Locate the cell with the specified text and output its (x, y) center coordinate. 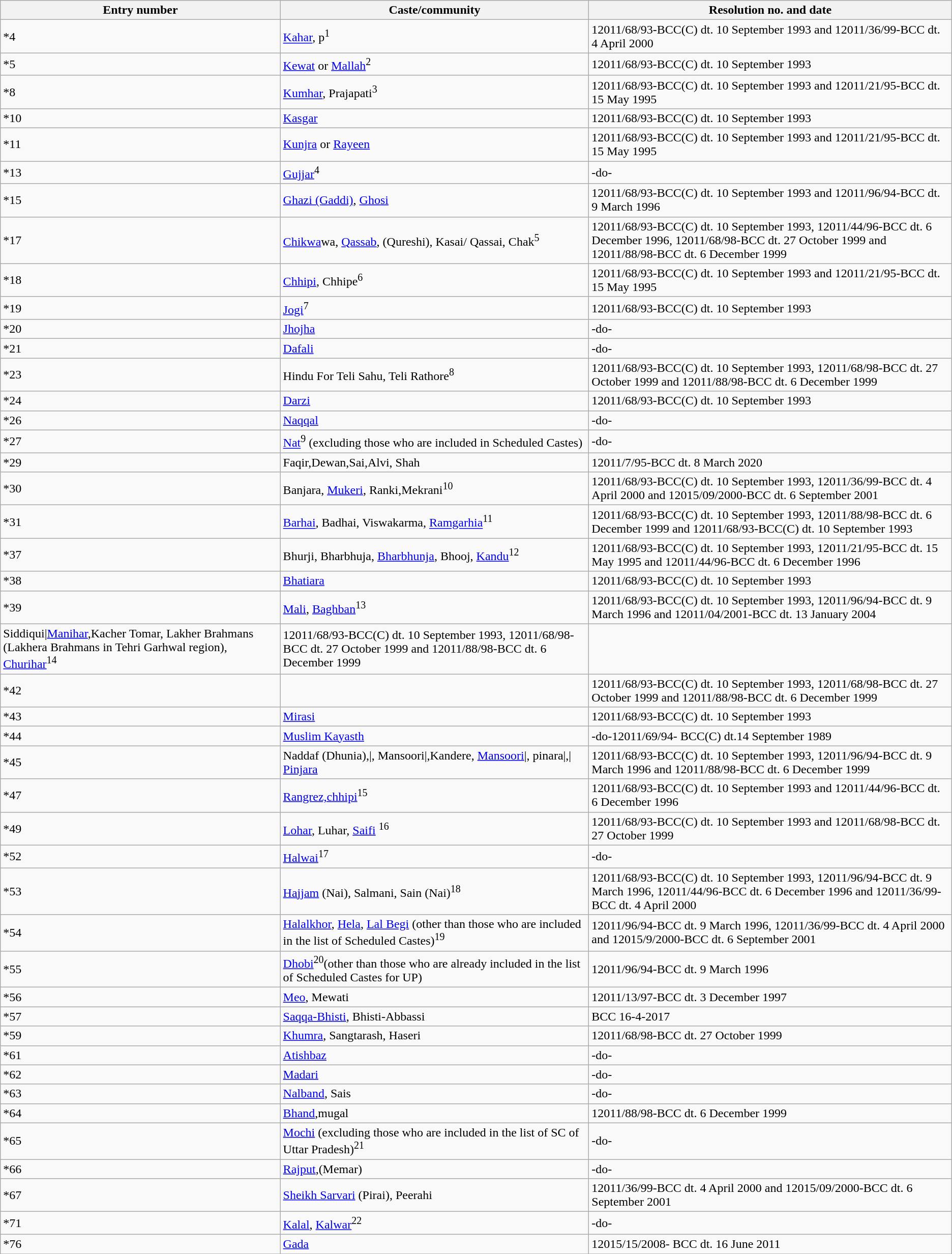
Gujjar4 (434, 173)
*10 (140, 118)
*63 (140, 1094)
Mali, Baghban13 (434, 607)
*44 (140, 736)
*30 (140, 488)
*76 (140, 1244)
Kalal, Kalwar22 (434, 1223)
Gada (434, 1244)
*13 (140, 173)
Banjara, Mukeri, Ranki,Mekrani10 (434, 488)
Resolution no. and date (770, 10)
Bhand,mugal (434, 1113)
12011/68/93-BCC(C) dt. 10 September 1993 and 12011/96/94-BCC dt. 9 March 1996 (770, 200)
Halalkhor, Hela, Lal Begi (other than those who are included in the list of Scheduled Castes)19 (434, 933)
Kewat or Mallah2 (434, 64)
Kasgar (434, 118)
Kunjra or Rayeen (434, 144)
*11 (140, 144)
12011/68/93-BCC(C) dt. 10 September 1993 and 12011/36/99-BCC dt. 4 April 2000 (770, 37)
*67 (140, 1195)
Hajjam (Nai), Salmani, Sain (Nai)18 (434, 891)
Hindu For Teli Sahu, Teli Rathore8 (434, 374)
*56 (140, 997)
*61 (140, 1055)
Dhobi20(other than those who are already included in the list of Scheduled Castes for UP) (434, 969)
*45 (140, 762)
*53 (140, 891)
Halwai17 (434, 857)
Siddiqui|Manihar,Kacher Tomar, Lakher Brahmans (Lakhera Brahmans in Tehri Garhwal region), Churihar14 (140, 649)
*23 (140, 374)
*64 (140, 1113)
Chhipi, Chhipe6 (434, 280)
Madari (434, 1074)
12011/68/93-BCC(C) dt. 10 September 1993 and 12011/68/98-BCC dt. 27 October 1999 (770, 828)
*29 (140, 462)
*42 (140, 691)
12011/68/93-BCC(C) dt. 10 September 1993, 12011/96/94-BCC dt. 9 March 1996, 12011/44/96-BCC dt. 6 December 1996 and 12011/36/99-BCC dt. 4 April 2000 (770, 891)
12011/68/93-BCC(C) dt. 10 September 1993, 12011/88/98-BCC dt. 6 December 1999 and 12011/68/93-BCC(C) dt. 10 September 1993 (770, 522)
*19 (140, 308)
*27 (140, 442)
Jogi7 (434, 308)
Nat9 (excluding those who are included in Scheduled Castes) (434, 442)
Naddaf (Dhunia),|, Mansoori|,Kandere, Mansoori|, pinara|,| Pinjara (434, 762)
Ghazi (Gaddi), Ghosi (434, 200)
Mochi (excluding those who are included in the list of SC of Uttar Pradesh)21 (434, 1141)
*65 (140, 1141)
Dafali (434, 348)
Khumra, Sangtarash, Haseri (434, 1036)
Muslim Kayasth (434, 736)
Naqqal (434, 420)
Jhojha (434, 329)
12011/68/93-BCC(C) dt. 10 September 1993, 12011/21/95-BCC dt. 15 May 1995 and 12011/44/96-BCC dt. 6 December 1996 (770, 555)
Atishbaz (434, 1055)
Saqqa-Bhisti, Bhisti-Abbassi (434, 1016)
*43 (140, 717)
Barhai, Badhai, Viswakarma, Ramgarhia11 (434, 522)
Caste/community (434, 10)
*26 (140, 420)
12011/68/93-BCC(C) dt. 10 September 1993, 12011/96/94-BCC dt. 9 March 1996 and 12011/88/98-BCC dt. 6 December 1999 (770, 762)
12011/36/99-BCC dt. 4 April 2000 and 12015/09/2000-BCC dt. 6 September 2001 (770, 1195)
*38 (140, 581)
*37 (140, 555)
12011/96/94-BCC dt. 9 March 1996 (770, 969)
Kahar, p1 (434, 37)
12011/68/98-BCC dt. 27 October 1999 (770, 1036)
12015/15/2008- BCC dt. 16 June 2011 (770, 1244)
Lohar, Luhar, Saifi 16 (434, 828)
*59 (140, 1036)
*66 (140, 1169)
12011/88/98-BCC dt. 6 December 1999 (770, 1113)
Faqir,Dewan,Sai,Alvi, Shah (434, 462)
Mirasi (434, 717)
BCC 16-4-2017 (770, 1016)
Chikwawa, Qassab, (Qureshi), Kasai/ Qassai, Chak5 (434, 240)
*62 (140, 1074)
*4 (140, 37)
*39 (140, 607)
*17 (140, 240)
Nalband, Sais (434, 1094)
12011/7/95-BCC dt. 8 March 2020 (770, 462)
*54 (140, 933)
Bhurji, Bharbhuja, Bharbhunja, Bhooj, Kandu12 (434, 555)
Meo, Mewati (434, 997)
12011/13/97-BCC dt. 3 December 1997 (770, 997)
*71 (140, 1223)
12011/68/93-BCC(C) dt. 10 September 1993, 12011/36/99-BCC dt. 4 April 2000 and 12015/09/2000-BCC dt. 6 September 2001 (770, 488)
Sheikh Sarvari (Pirai), Peerahi (434, 1195)
*21 (140, 348)
*20 (140, 329)
Kumhar, Prajapati3 (434, 92)
Darzi (434, 401)
-do-12011/69/94- BCC(C) dt.14 September 1989 (770, 736)
*15 (140, 200)
Rangrez,chhipi15 (434, 796)
*57 (140, 1016)
12011/96/94-BCC dt. 9 March 1996, 12011/36/99-BCC dt. 4 April 2000 and 12015/9/2000-BCC dt. 6 September 2001 (770, 933)
Entry number (140, 10)
*52 (140, 857)
12011/68/93-BCC(C) dt. 10 September 1993 and 12011/44/96-BCC dt. 6 December 1996 (770, 796)
*5 (140, 64)
*49 (140, 828)
*8 (140, 92)
*18 (140, 280)
Bhatiara (434, 581)
*47 (140, 796)
*31 (140, 522)
Rajput,(Memar) (434, 1169)
12011/68/93-BCC(C) dt. 10 September 1993, 12011/96/94-BCC dt. 9 March 1996 and 12011/04/2001-BCC dt. 13 January 2004 (770, 607)
*55 (140, 969)
*24 (140, 401)
